Scan for the cell matching the given text and deliver its [X, Y] coordinate at center. 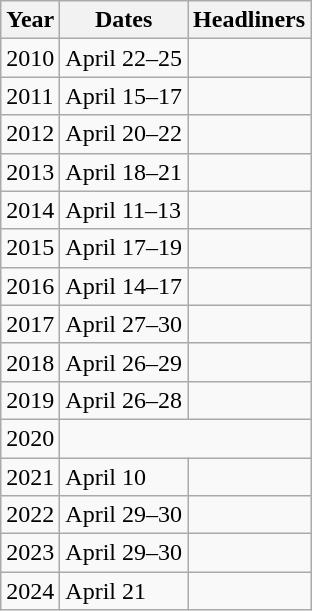
2019 [30, 400]
Dates [124, 20]
April 15–17 [124, 96]
2024 [30, 591]
2014 [30, 210]
April 14–17 [124, 286]
April 27–30 [124, 324]
2013 [30, 172]
2020 [30, 438]
2011 [30, 96]
April 21 [124, 591]
2010 [30, 58]
April 20–22 [124, 134]
April 18–21 [124, 172]
April 22–25 [124, 58]
April 10 [124, 477]
Year [30, 20]
2012 [30, 134]
April 11–13 [124, 210]
April 26–29 [124, 362]
2021 [30, 477]
April 26–28 [124, 400]
2023 [30, 553]
April 17–19 [124, 248]
2018 [30, 362]
2015 [30, 248]
Headliners [250, 20]
2017 [30, 324]
2016 [30, 286]
2022 [30, 515]
